Find where the given text appears and provide that cell's center as (X, Y) coordinate. 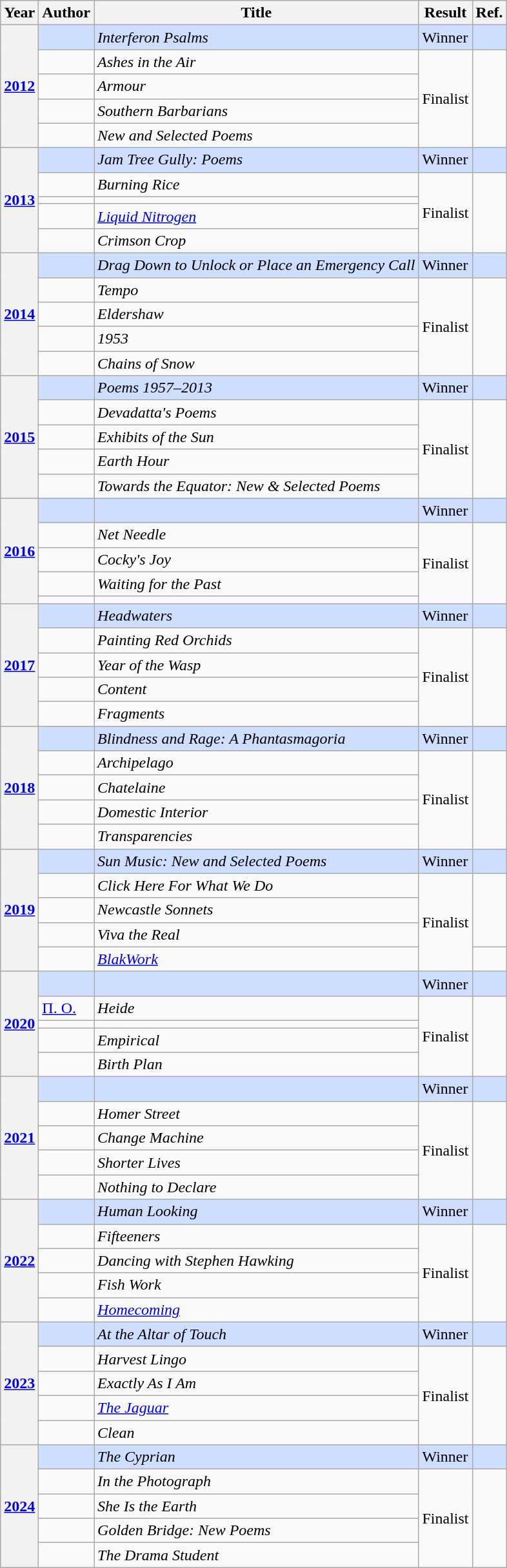
Homer Street (257, 1114)
Sun Music: New and Selected Poems (257, 861)
Content (257, 690)
Author (66, 13)
Crimson Crop (257, 240)
Earth Hour (257, 461)
Golden Bridge: New Poems (257, 1531)
Drag Down to Unlock or Place an Emergency Call (257, 265)
Birth Plan (257, 1065)
Tempo (257, 289)
Change Machine (257, 1138)
Chains of Snow (257, 363)
2015 (19, 437)
Homecoming (257, 1310)
Eldershaw (257, 315)
2020 (19, 1023)
Blindness and Rage: A Phantasmagoria (257, 739)
Ashes in the Air (257, 62)
Poems 1957–2013 (257, 388)
2014 (19, 314)
In the Photograph (257, 1482)
2017 (19, 664)
Headwaters (257, 615)
Viva the Real (257, 934)
2021 (19, 1138)
The Jaguar (257, 1408)
Towards the Equator: New & Selected Poems (257, 486)
Net Needle (257, 535)
Painting Red Orchids (257, 640)
Year of the Wasp (257, 664)
Liquid Nitrogen (257, 216)
The Drama Student (257, 1555)
Burning Rice (257, 184)
Nothing to Declare (257, 1187)
Fragments (257, 714)
2023 (19, 1383)
Fish Work (257, 1285)
П. O. (66, 1008)
She Is the Earth (257, 1506)
Jam Tree Gully: Poems (257, 160)
Armour (257, 86)
Waiting for the Past (257, 584)
Cocky's Joy (257, 559)
Exactly As I Am (257, 1383)
2019 (19, 910)
Interferon Psalms (257, 37)
Ref. (489, 13)
The Cyprian (257, 1457)
At the Altar of Touch (257, 1334)
Exhibits of the Sun (257, 437)
New and Selected Poems (257, 135)
2012 (19, 86)
1953 (257, 339)
Clean (257, 1433)
2016 (19, 550)
Archipelago (257, 763)
2018 (19, 788)
Devadatta's Poems (257, 412)
Title (257, 13)
Transparencies (257, 837)
Dancing with Stephen Hawking (257, 1261)
Empirical (257, 1040)
2013 (19, 200)
Year (19, 13)
Harvest Lingo (257, 1359)
Chatelaine (257, 788)
Shorter Lives (257, 1163)
Southern Barbarians (257, 111)
Fifteeners (257, 1236)
2022 (19, 1261)
Newcastle Sonnets (257, 910)
BlakWork (257, 959)
2024 (19, 1506)
Human Looking (257, 1212)
Click Here For What We Do (257, 886)
Result (445, 13)
Domestic Interior (257, 812)
Heide (257, 1008)
